From the cell containing the given text, extract its center point as (X, Y) coordinate. 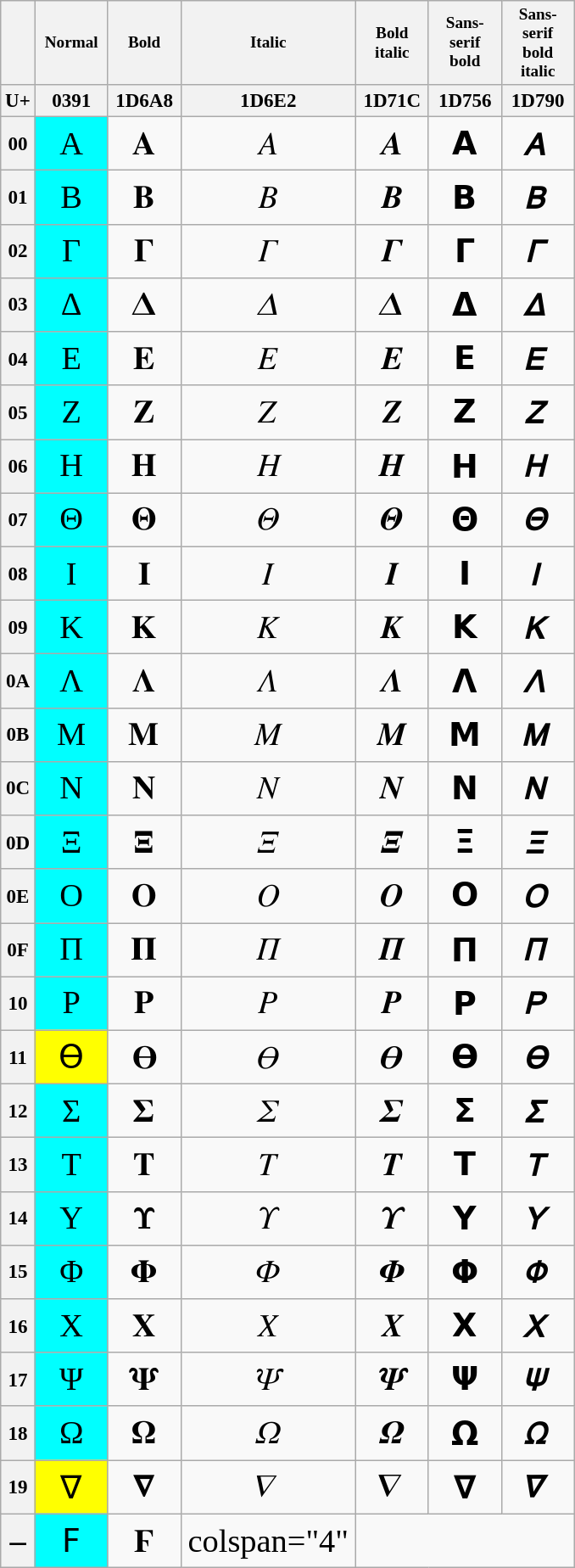
𝚱 (144, 626)
𝞙 (538, 626)
Μ (71, 735)
𝝛 (465, 412)
𝛨 (268, 465)
Sans-serifbold (465, 42)
𝛱 (268, 949)
Β (71, 197)
𝝣 (465, 842)
Ζ (71, 412)
𝜥 (392, 626)
𝜜 (392, 143)
𝚺 (144, 1110)
Bold (144, 42)
Λ (71, 680)
𝝟 (465, 626)
1D6E2 (268, 100)
𝝫 (465, 1271)
𝞦 (538, 1325)
𝜰 (392, 1218)
𝛬 (268, 680)
ϴ (71, 1057)
𝚯 (144, 519)
𝝖 (465, 143)
Κ (71, 626)
05 (18, 412)
Italic (268, 42)
𝝜 (465, 465)
0E (18, 896)
𝞣 (538, 1164)
Bolditalic (392, 42)
15 (18, 1271)
𝝘 (465, 251)
𝜪 (392, 896)
𝚨 (144, 143)
07 (18, 519)
Χ (71, 1325)
Ι (71, 574)
𝛯 (268, 842)
𝞢 (538, 1110)
𝞖 (538, 465)
19 (18, 1487)
𝜱 (392, 1271)
0B (18, 735)
01 (18, 197)
𝞝 (538, 842)
𝜲 (392, 1325)
Ρ (71, 1003)
𝛮 (268, 787)
𝞨 (538, 1432)
18 (18, 1432)
𝚹 (144, 1057)
Ξ (71, 842)
Ψ (71, 1380)
Σ (71, 1110)
𝚲 (144, 680)
04 (18, 358)
10 (18, 1003)
𝜟 (392, 304)
𝞘 (538, 574)
𝜧 (392, 735)
𝚴 (144, 787)
𝞗 (538, 519)
𝜯 (392, 1164)
𝛫 (268, 626)
𝜵 (392, 1487)
𝛩 (268, 519)
𝛲 (268, 1003)
𝞕 (538, 412)
𝜮 (392, 1110)
Υ (71, 1218)
𝞑 (538, 197)
𝚼 (144, 1218)
𝝡 (465, 735)
06 (18, 465)
Γ (71, 251)
𝛢 (268, 143)
𝞩 (538, 1487)
𝝨 (465, 1110)
𝛤 (268, 251)
Ε (71, 358)
𝝞 (465, 574)
0D (18, 842)
𝝝 (465, 519)
𝜩 (392, 842)
𝜣 (392, 519)
𝞤 (538, 1218)
0C (18, 787)
𝛹 (268, 1380)
𝝭 (465, 1380)
𝛴 (268, 1110)
03 (18, 304)
𝛦 (268, 358)
𝝤 (465, 896)
𝞡 (538, 1057)
𝛶 (268, 1218)
𝚬 (144, 358)
11 (18, 1057)
Ω (71, 1432)
𝝩 (465, 1164)
𝞛 (538, 735)
𝜫 (392, 949)
𝝠 (465, 680)
0F (18, 949)
𝝙 (465, 304)
𝟊 (144, 1541)
𝚩 (144, 197)
𝞠 (538, 1003)
1D790 (538, 100)
12 (18, 1110)
𝜬 (392, 1003)
0A (18, 680)
Α (71, 143)
𝞧 (538, 1380)
𝛀 (144, 1432)
Ο (71, 896)
𝛺 (268, 1432)
Φ (71, 1271)
𝞞 (538, 896)
colspan="4" (268, 1541)
𝝬 (465, 1325)
𝛁 (144, 1487)
14 (18, 1218)
𝜭 (392, 1057)
𝚰 (144, 574)
𝚸 (144, 1003)
𝛧 (268, 412)
𝜞 (392, 251)
𝚽 (144, 1271)
𝞥 (538, 1271)
𝝦 (465, 1003)
𝞚 (538, 680)
Ϝ (71, 1541)
𝝢 (465, 787)
𝛵 (268, 1164)
𝚫 (144, 304)
𝛰 (268, 896)
08 (18, 574)
𝛭 (268, 735)
𝝗 (465, 197)
1D756 (465, 100)
𝞓 (538, 304)
𝛳 (268, 1057)
Θ (71, 519)
09 (18, 626)
𝛸 (268, 1325)
𝝚 (465, 358)
Τ (71, 1164)
𝝮 (465, 1432)
𝜠 (392, 358)
𝚾 (144, 1325)
1D6A8 (144, 100)
Π (71, 949)
𝚿 (144, 1380)
𝞟 (538, 949)
13 (18, 1164)
𝜨 (392, 787)
𝝯 (465, 1487)
Η (71, 465)
𝛪 (268, 574)
𝛥 (268, 304)
𝜡 (392, 412)
Normal (71, 42)
1D71C (392, 100)
𝚮 (144, 465)
𝜤 (392, 574)
𝚻 (144, 1164)
𝛣 (268, 197)
𝛻 (268, 1487)
𝚷 (144, 949)
𝜢 (392, 465)
𝛷 (268, 1271)
𝜦 (392, 680)
𝚳 (144, 735)
Δ (71, 304)
𝜴 (392, 1432)
Ν (71, 787)
0391 (71, 100)
𝞜 (538, 787)
∇ (71, 1487)
𝝧 (465, 1057)
17 (18, 1380)
𝞔 (538, 358)
𝚵 (144, 842)
U+ (18, 100)
02 (18, 251)
𝚪 (144, 251)
00 (18, 143)
𝝥 (465, 949)
𝞐 (538, 143)
– (18, 1541)
𝞒 (538, 251)
16 (18, 1325)
𝜳 (392, 1380)
𝝪 (465, 1218)
𝚭 (144, 412)
Sans-serifbolditalic (538, 42)
𝜝 (392, 197)
𝚶 (144, 896)
